Provide the (X, Y) coordinate of the cell's center where the given text is located.  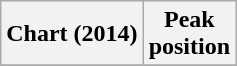
Chart (2014) (72, 34)
Peakposition (189, 34)
